Capture the cell that displays the provided text and extract its (X, Y) central coordinate. 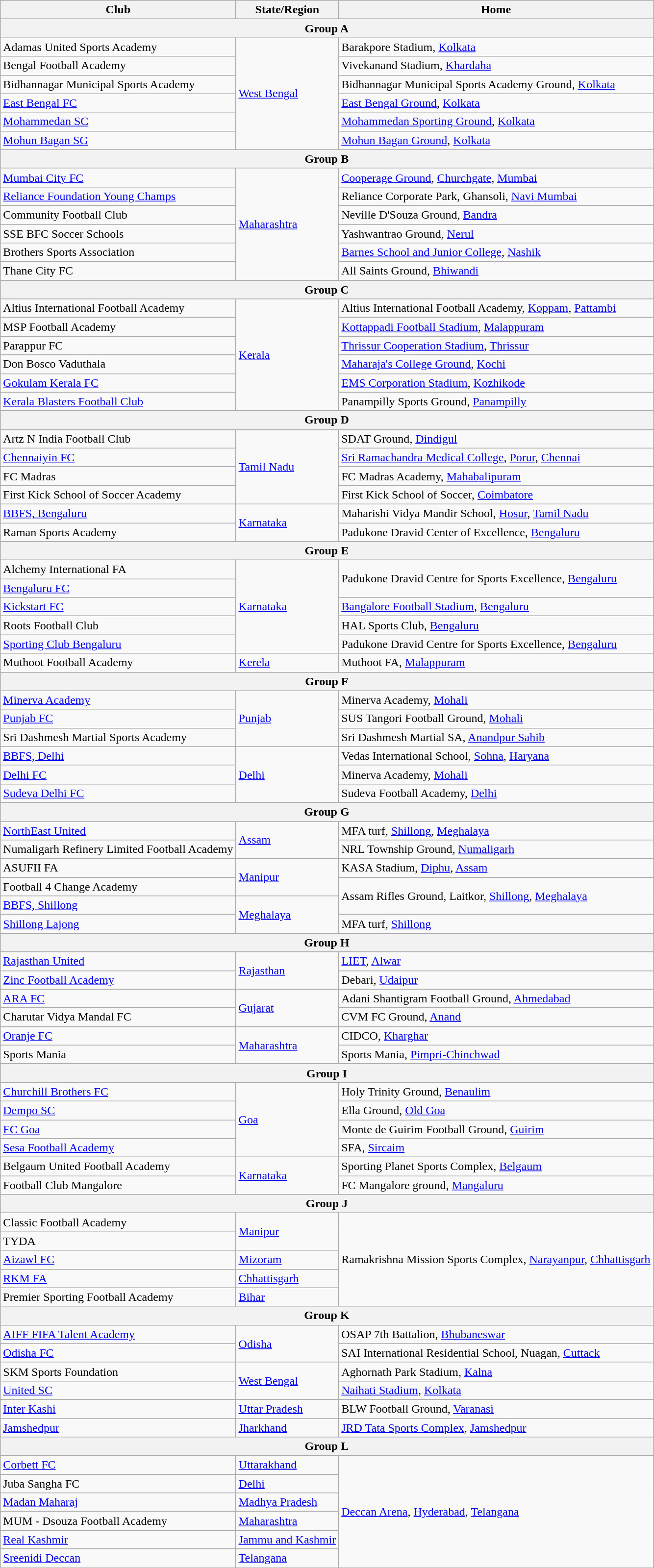
Altius International Football Academy, Koppam, Pattambi (496, 308)
Kerala (287, 355)
NorthEast United (118, 831)
Group A (327, 28)
Tamil Nadu (287, 467)
Uttar Pradesh (287, 1409)
Jharkhand (287, 1428)
FC Mangalore ground, Mangaluru (496, 1185)
Telangana (287, 1558)
BBFS, Bengaluru (118, 513)
Madan Maharaj (118, 1502)
Football 4 Change Academy (118, 887)
Numaligarh Refinery Limited Football Academy (118, 849)
TYDA (118, 1241)
Kerela (287, 663)
Group G (327, 812)
Home (496, 10)
Brothers Sports Association (118, 252)
Bihar (287, 1297)
Odisha (287, 1344)
Maharishi Vidya Mandir School, Hosur, Tamil Nadu (496, 513)
BBFS, Delhi (118, 756)
Monte de Guirim Football Ground, Guirim (496, 1129)
FC Madras (118, 476)
Group E (327, 551)
Real Kashmir (118, 1540)
Dempo SC (118, 1110)
Premier Sporting Football Academy (118, 1297)
Mumbai City FC (118, 177)
Cooperage Ground, Churchgate, Mumbai (496, 177)
Altius International Football Academy (118, 308)
Goa (287, 1120)
Group D (327, 420)
Club (118, 10)
FC Madras Academy, Mahabalipuram (496, 476)
Chhattisgarh (287, 1278)
Group C (327, 290)
LIET, Alwar (496, 961)
Group H (327, 943)
Aizawl FC (118, 1260)
East Bengal FC (118, 103)
Delhi FC (118, 774)
Adamas United Sports Academy (118, 47)
Jamshedpur (118, 1428)
CIDCO, Kharghar (496, 1036)
Sri Ramachandra Medical College, Porur, Chennai (496, 457)
OSAP 7th Battalion, Bhubaneswar (496, 1334)
Belgaum United Football Academy (118, 1167)
Debari, Udaipur (496, 980)
Artz N India Football Club (118, 439)
Reliance Foundation Young Champs (118, 196)
Yashwantrao Ground, Nerul (496, 234)
Muthoot FA, Malappuram (496, 663)
Classic Football Academy (118, 1222)
Sports Mania, Pimpri-Chinchwad (496, 1054)
Sreenidi Deccan (118, 1558)
MFA turf, Shillong (496, 924)
Reliance Corporate Park, Ghansoli, Navi Mumbai (496, 196)
Panampilly Sports Ground, Panampilly (496, 401)
Odisha FC (118, 1353)
Sudeva Delhi FC (118, 793)
SSE BFC Soccer Schools (118, 234)
Deccan Arena, Hyderabad, Telangana (496, 1512)
Sri Dashmesh Martial SA, Anandpur Sahib (496, 737)
Kerala Blasters Football Club (118, 401)
Mohun Bagan Ground, Kolkata (496, 140)
Shillong Lajong (118, 924)
Sporting Club Bengaluru (118, 644)
Kottappadi Football Stadium, Malappuram (496, 327)
Jammu and Kashmir (287, 1540)
Corbett FC (118, 1465)
Assam Rifles Ground, Laitkor, Shillong, Meghalaya (496, 896)
Sri Dashmesh Martial Sports Academy (118, 737)
Gokulam Kerala FC (118, 383)
FC Goa (118, 1129)
Mohammedan SC (118, 122)
Thane City FC (118, 271)
SAI International Residential School, Nuagan, Cuttack (496, 1353)
First Kick School of Soccer Academy (118, 495)
Ramakrishna Mission Sports Complex, Narayanpur, Chhattisgarh (496, 1260)
JRD Tata Sports Complex, Jamshedpur (496, 1428)
Sports Mania (118, 1054)
Zinc Football Academy (118, 980)
Madhya Pradesh (287, 1502)
Maharaja's College Ground, Kochi (496, 364)
Roots Football Club (118, 625)
MFA turf, Shillong, Meghalaya (496, 831)
Minerva Academy (118, 700)
Neville D'Souza Ground, Bandra (496, 215)
Assam (287, 840)
Bengal Football Academy (118, 66)
RKM FA (118, 1278)
Group L (327, 1446)
Bengaluru FC (118, 588)
Muthoot Football Academy (118, 663)
Group B (327, 159)
Holy Trinity Ground, Benaulim (496, 1092)
Football Club Mangalore (118, 1185)
Churchill Brothers FC (118, 1092)
KASA Stadium, Diphu, Assam (496, 868)
Inter Kashi (118, 1409)
Naihati Stadium, Kolkata (496, 1390)
Charutar Vidya Mandal FC (118, 1017)
Sesa Football Academy (118, 1148)
SFA, Sircaim (496, 1148)
Uttarakhand (287, 1465)
Punjab FC (118, 719)
Mohammedan Sporting Ground, Kolkata (496, 122)
Vivekanand Stadium, Khardaha (496, 66)
MSP Football Academy (118, 327)
Mohun Bagan SG (118, 140)
Bangalore Football Stadium, Bengaluru (496, 607)
Group F (327, 681)
Punjab (287, 719)
Community Football Club (118, 215)
Gujarat (287, 1008)
Juba Sangha FC (118, 1484)
Don Bosco Vaduthala (118, 364)
SKM Sports Foundation (118, 1371)
Oranje FC (118, 1036)
Thrissur Cooperation Stadium, Thrissur (496, 346)
Sporting Planet Sports Complex, Belgaum (496, 1167)
AIFF FIFA Talent Academy (118, 1334)
EMS Corporation Stadium, Kozhikode (496, 383)
Group I (327, 1073)
First Kick School of Soccer, Coimbatore (496, 495)
Raman Sports Academy (118, 532)
CVM FC Ground, Anand (496, 1017)
Mizoram (287, 1260)
Ella Ground, Old Goa (496, 1110)
HAL Sports Club, Bengaluru (496, 625)
Bidhannagar Municipal Sports Academy Ground, Kolkata (496, 84)
Parappur FC (118, 346)
Group K (327, 1316)
BLW Football Ground, Varanasi (496, 1409)
SUS Tangori Football Ground, Mohali (496, 719)
Padukone Dravid Center of Excellence, Bengaluru (496, 532)
East Bengal Ground, Kolkata (496, 103)
Barnes School and Junior College, Nashik (496, 252)
SDAT Ground, Dindigul (496, 439)
Bidhannagar Municipal Sports Academy (118, 84)
Vedas International School, Sohna, Haryana (496, 756)
Sudeva Football Academy, Delhi (496, 793)
State/Region (287, 10)
All Saints Ground, Bhiwandi (496, 271)
Barakpore Stadium, Kolkata (496, 47)
Adani Shantigram Football Ground, Ahmedabad (496, 998)
NRL Township Ground, Numaligarh (496, 849)
ARA FC (118, 998)
BBFS, Shillong (118, 905)
Kickstart FC (118, 607)
Aghornath Park Stadium, Kalna (496, 1371)
MUM - Dsouza Football Academy (118, 1521)
United SC (118, 1390)
Rajasthan (287, 971)
Chennaiyin FC (118, 457)
Alchemy International FA (118, 570)
Group J (327, 1204)
ASUFII FA (118, 868)
Rajasthan United (118, 961)
Meghalaya (287, 915)
